Extract the [X, Y] coordinate from the center of the cell holding the provided text.  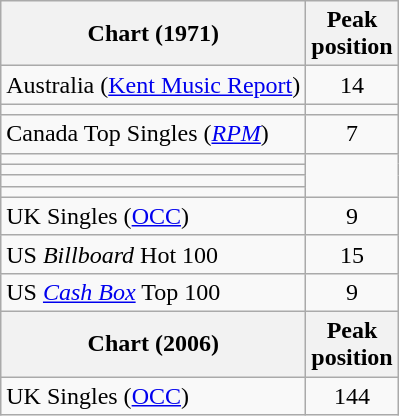
15 [352, 254]
144 [352, 395]
Chart (2006) [154, 344]
Canada Top Singles (RPM) [154, 134]
Australia (Kent Music Report) [154, 85]
US Cash Box Top 100 [154, 292]
7 [352, 134]
14 [352, 85]
US Billboard Hot 100 [154, 254]
Chart (1971) [154, 34]
